Scan for the cell matching the given text and deliver its (x, y) coordinate at center. 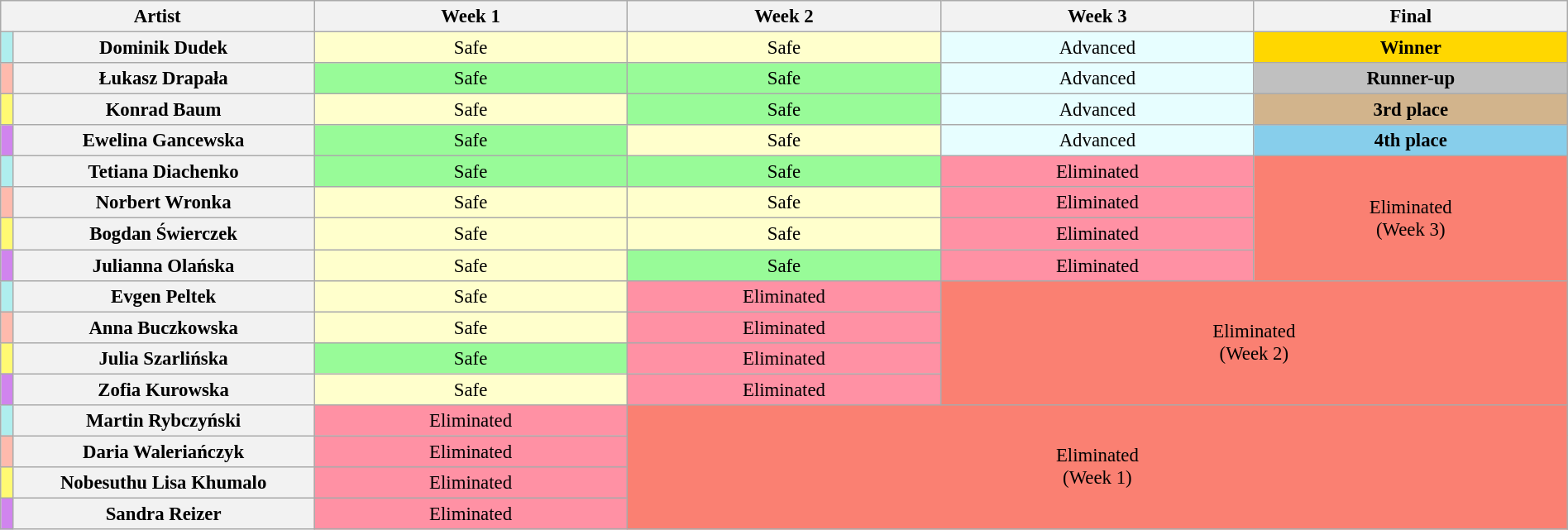
Winner (1411, 48)
Runner-up (1411, 79)
Daria Waleriańczyk (164, 451)
Konrad Baum (164, 110)
Tetiana Diachenko (164, 172)
Norbert Wronka (164, 203)
Final (1411, 17)
Anna Buczkowska (164, 327)
Week 2 (784, 17)
Julianna Olańska (164, 265)
Łukasz Drapała (164, 79)
Eliminated(Week 1) (1098, 467)
4th place (1411, 141)
Eliminated(Week 2) (1254, 342)
Nobesuthu Lisa Khumalo (164, 483)
Zofia Kurowska (164, 389)
Artist (157, 17)
Martin Rybczyński (164, 421)
Evgen Peltek (164, 296)
3rd place (1411, 110)
Ewelina Gancewska (164, 141)
Sandra Reizer (164, 513)
Julia Szarlińska (164, 358)
Bogdan Świerczek (164, 234)
Eliminated(Week 3) (1411, 218)
Dominik Dudek (164, 48)
Week 3 (1097, 17)
Week 1 (471, 17)
